Return the (x, y) coordinate for the center point of the cell that contains the specified text.  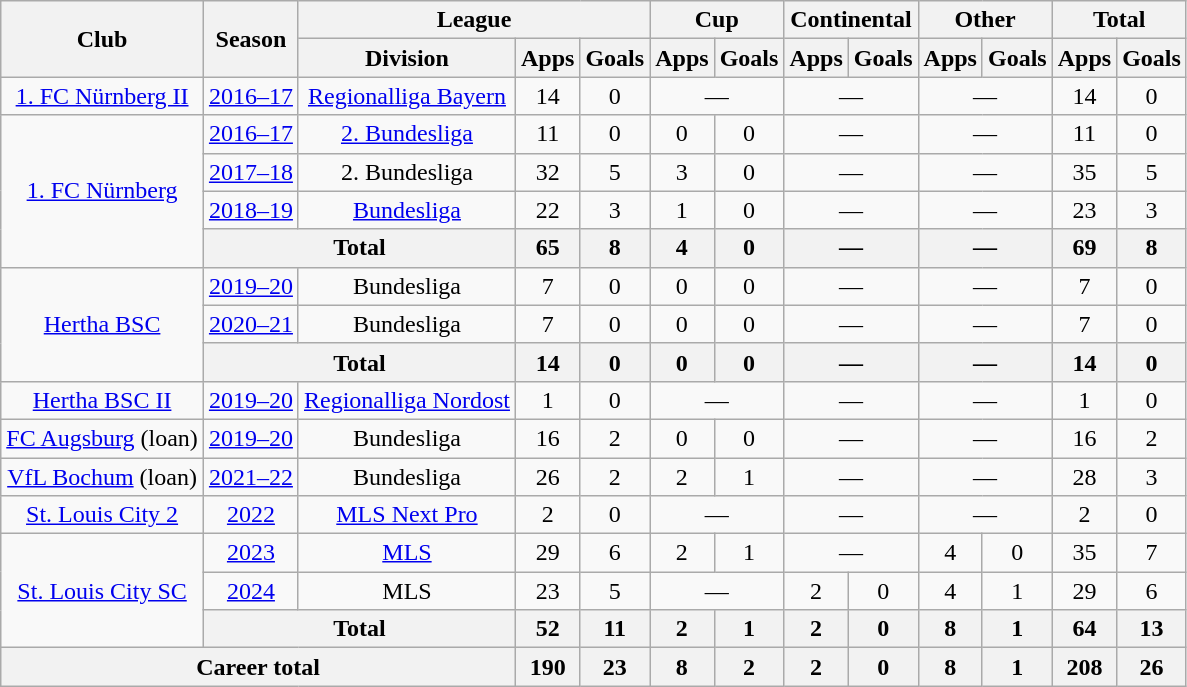
2020–21 (250, 324)
64 (1084, 629)
69 (1084, 248)
Hertha BSC II (102, 400)
Regionalliga Bayern (406, 96)
2017–18 (250, 172)
Career total (258, 667)
Regionalliga Nordost (406, 400)
Club (102, 39)
2018–19 (250, 210)
MLS Next Pro (406, 515)
Season (250, 39)
65 (547, 248)
Division (406, 58)
2022 (250, 515)
190 (547, 667)
2024 (250, 591)
Continental (851, 20)
13 (1152, 629)
St. Louis City 2 (102, 515)
2023 (250, 553)
Hertha BSC (102, 324)
28 (1084, 477)
2021–22 (250, 477)
32 (547, 172)
1. FC Nürnberg II (102, 96)
22 (547, 210)
St. Louis City SC (102, 591)
FC Augsburg (loan) (102, 438)
1. FC Nürnberg (102, 191)
208 (1084, 667)
Cup (717, 20)
52 (547, 629)
Other (985, 20)
League (474, 20)
VfL Bochum (loan) (102, 477)
